Search for the cell housing the specified text and yield its (X, Y) center coordinate. 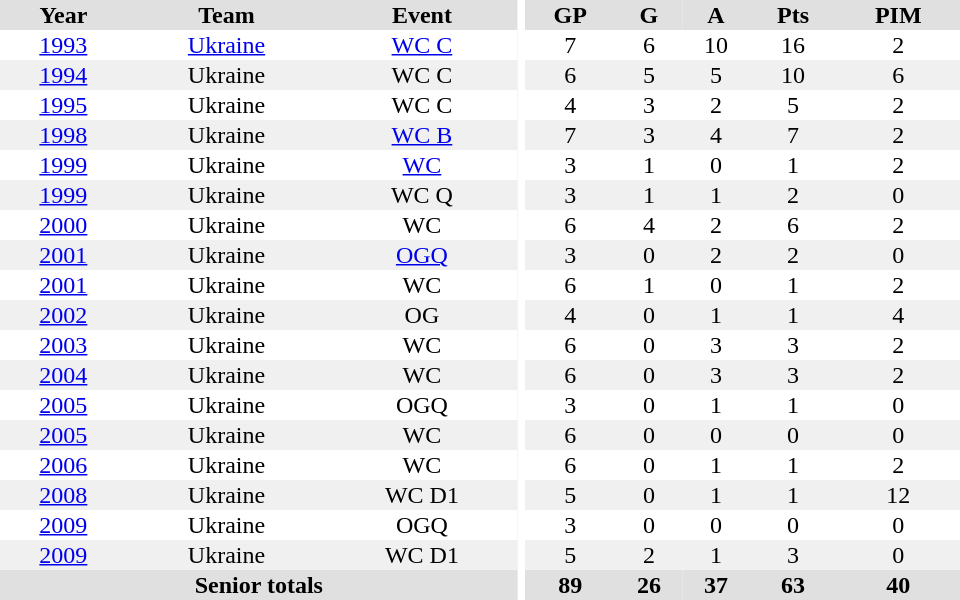
G (648, 15)
26 (648, 585)
A (716, 15)
2003 (64, 345)
37 (716, 585)
89 (570, 585)
2004 (64, 375)
Event (422, 15)
1995 (64, 105)
GP (570, 15)
2002 (64, 315)
2008 (64, 495)
Year (64, 15)
Senior totals (259, 585)
OG (422, 315)
WC B (422, 135)
1994 (64, 75)
40 (898, 585)
12 (898, 495)
16 (794, 45)
63 (794, 585)
1993 (64, 45)
1998 (64, 135)
PIM (898, 15)
Pts (794, 15)
2000 (64, 225)
Team (227, 15)
WC Q (422, 195)
2006 (64, 465)
